Detect which cell encompasses the target text, then output its [x, y] center coordinate. 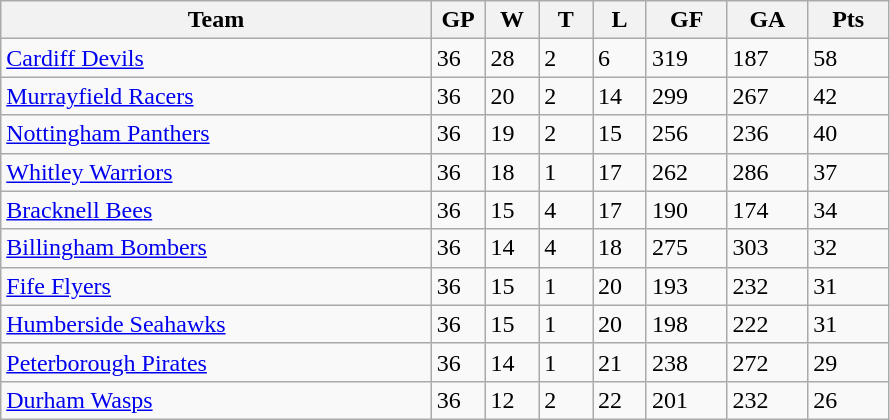
W [512, 20]
12 [512, 400]
256 [686, 134]
Whitley Warriors [216, 172]
Cardiff Devils [216, 58]
6 [620, 58]
Fife Flyers [216, 286]
28 [512, 58]
21 [620, 362]
303 [768, 248]
201 [686, 400]
Billingham Bombers [216, 248]
L [620, 20]
275 [686, 248]
267 [768, 96]
319 [686, 58]
58 [848, 58]
272 [768, 362]
Humberside Seahawks [216, 324]
29 [848, 362]
32 [848, 248]
198 [686, 324]
174 [768, 210]
19 [512, 134]
262 [686, 172]
190 [686, 210]
T [566, 20]
Durham Wasps [216, 400]
238 [686, 362]
222 [768, 324]
Team [216, 20]
Pts [848, 20]
236 [768, 134]
Nottingham Panthers [216, 134]
26 [848, 400]
Peterborough Pirates [216, 362]
193 [686, 286]
34 [848, 210]
GF [686, 20]
299 [686, 96]
286 [768, 172]
42 [848, 96]
Murrayfield Racers [216, 96]
187 [768, 58]
Bracknell Bees [216, 210]
37 [848, 172]
22 [620, 400]
GP [458, 20]
GA [768, 20]
40 [848, 134]
